Search for the cell housing the specified text and yield its [X, Y] center coordinate. 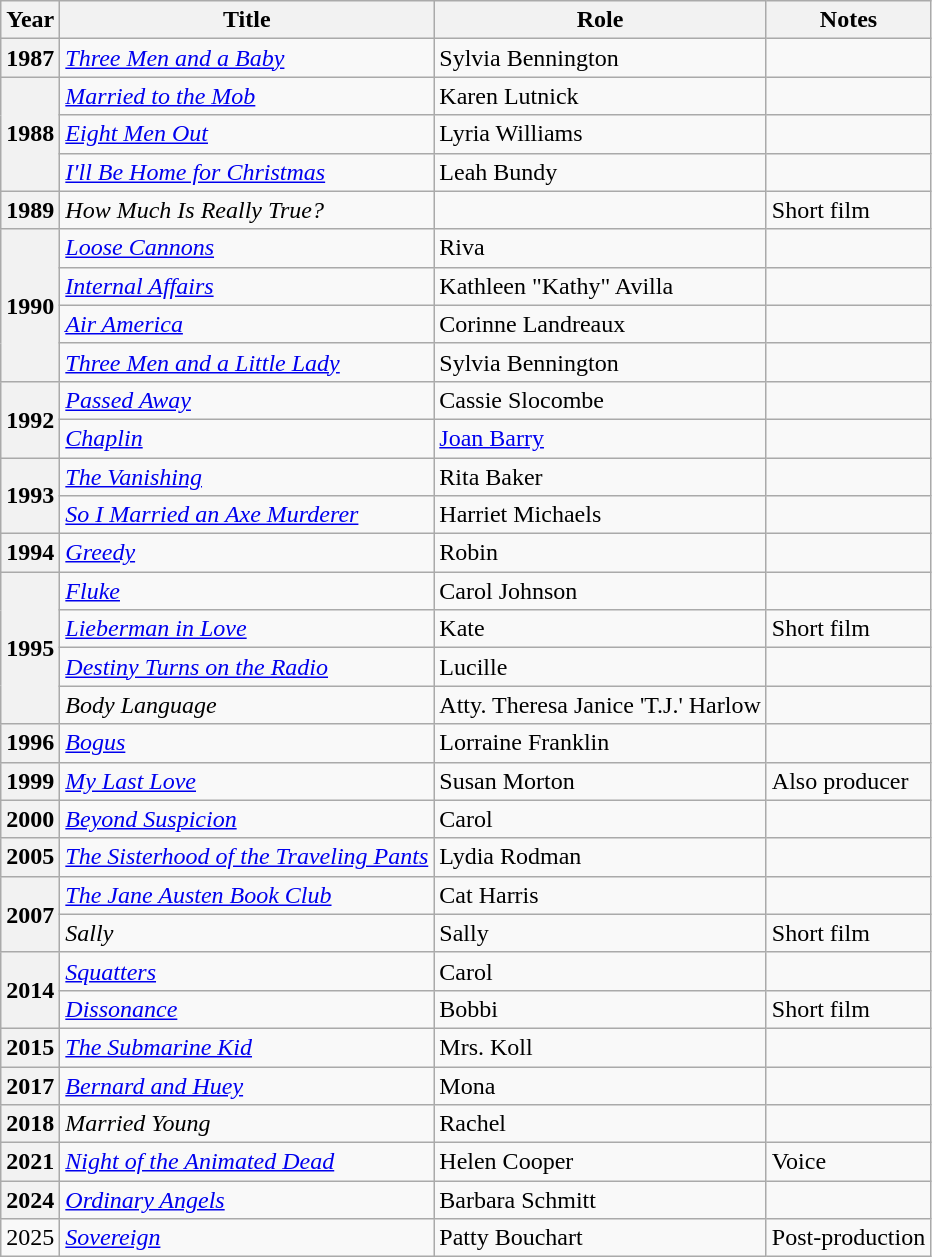
Night of the Animated Dead [247, 1162]
Internal Affairs [247, 286]
Kate [600, 629]
Corinne Landreaux [600, 324]
1989 [30, 210]
Title [247, 20]
Helen Cooper [600, 1162]
1990 [30, 305]
The Vanishing [247, 477]
Karen Lutnick [600, 96]
Bobbi [600, 1009]
Ordinary Angels [247, 1200]
Role [600, 20]
Cat Harris [600, 895]
2021 [30, 1162]
1995 [30, 648]
Air America [247, 324]
Patty Bouchart [600, 1238]
Atty. Theresa Janice 'T.J.' Harlow [600, 705]
Fluke [247, 591]
Lyria Williams [600, 134]
2007 [30, 914]
2024 [30, 1200]
I'll Be Home for Christmas [247, 172]
Lieberman in Love [247, 629]
Notes [848, 20]
1992 [30, 419]
So I Married an Axe Murderer [247, 515]
Beyond Suspicion [247, 819]
Loose Cannons [247, 248]
2015 [30, 1047]
Dissonance [247, 1009]
How Much Is Really True? [247, 210]
Lorraine Franklin [600, 743]
Robin [600, 553]
1996 [30, 743]
Three Men and a Baby [247, 58]
Rita Baker [600, 477]
Married to the Mob [247, 96]
1994 [30, 553]
Riva [600, 248]
1999 [30, 781]
2025 [30, 1238]
The Sisterhood of the Traveling Pants [247, 857]
Lydia Rodman [600, 857]
Eight Men Out [247, 134]
Also producer [848, 781]
Mrs. Koll [600, 1047]
The Jane Austen Book Club [247, 895]
Post-production [848, 1238]
1988 [30, 134]
My Last Love [247, 781]
Carol Johnson [600, 591]
Body Language [247, 705]
Lucille [600, 667]
Kathleen "Kathy" Avilla [600, 286]
Three Men and a Little Lady [247, 362]
2018 [30, 1124]
Year [30, 20]
Joan Barry [600, 438]
Rachel [600, 1124]
Cassie Slocombe [600, 400]
Sovereign [247, 1238]
1987 [30, 58]
The Submarine Kid [247, 1047]
Mona [600, 1085]
2014 [30, 990]
Bogus [247, 743]
Squatters [247, 971]
Voice [848, 1162]
2005 [30, 857]
Leah Bundy [600, 172]
1993 [30, 496]
Destiny Turns on the Radio [247, 667]
2000 [30, 819]
Greedy [247, 553]
Harriet Michaels [600, 515]
Susan Morton [600, 781]
Passed Away [247, 400]
Bernard and Huey [247, 1085]
Married Young [247, 1124]
Barbara Schmitt [600, 1200]
2017 [30, 1085]
Chaplin [247, 438]
